Detect which cell encompasses the target text, then output its [X, Y] center coordinate. 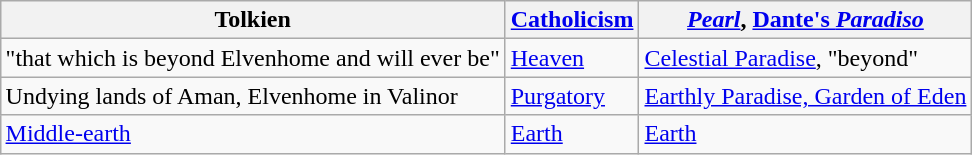
"that which is beyond Elvenhome and will ever be" [252, 58]
Middle-earth [252, 134]
Undying lands of Aman, Elvenhome in Valinor [252, 96]
Tolkien [252, 20]
Heaven [572, 58]
Celestial Paradise, "beyond" [806, 58]
Catholicism [572, 20]
Earthly Paradise, Garden of Eden [806, 96]
Pearl, Dante's Paradiso [806, 20]
Purgatory [572, 96]
